For the text-containing cell, return its midpoint in (x, y) coordinate format. 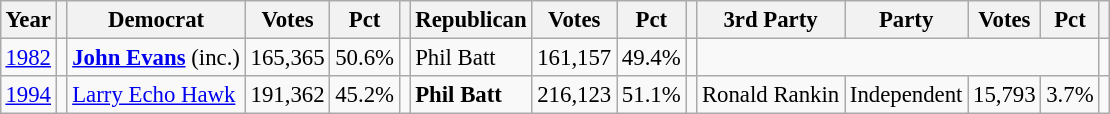
Republican (471, 20)
49.4% (652, 57)
Year (28, 20)
3.7% (1070, 95)
1994 (28, 95)
3rd Party (771, 20)
1982 (28, 57)
216,123 (574, 95)
51.1% (652, 95)
Democrat (156, 20)
45.2% (364, 95)
Larry Echo Hawk (156, 95)
John Evans (inc.) (156, 57)
Ronald Rankin (771, 95)
Party (906, 20)
Independent (906, 95)
165,365 (288, 57)
161,157 (574, 57)
15,793 (1004, 95)
191,362 (288, 95)
50.6% (364, 57)
